Return the (x, y) coordinate for the center point of the cell that contains the specified text.  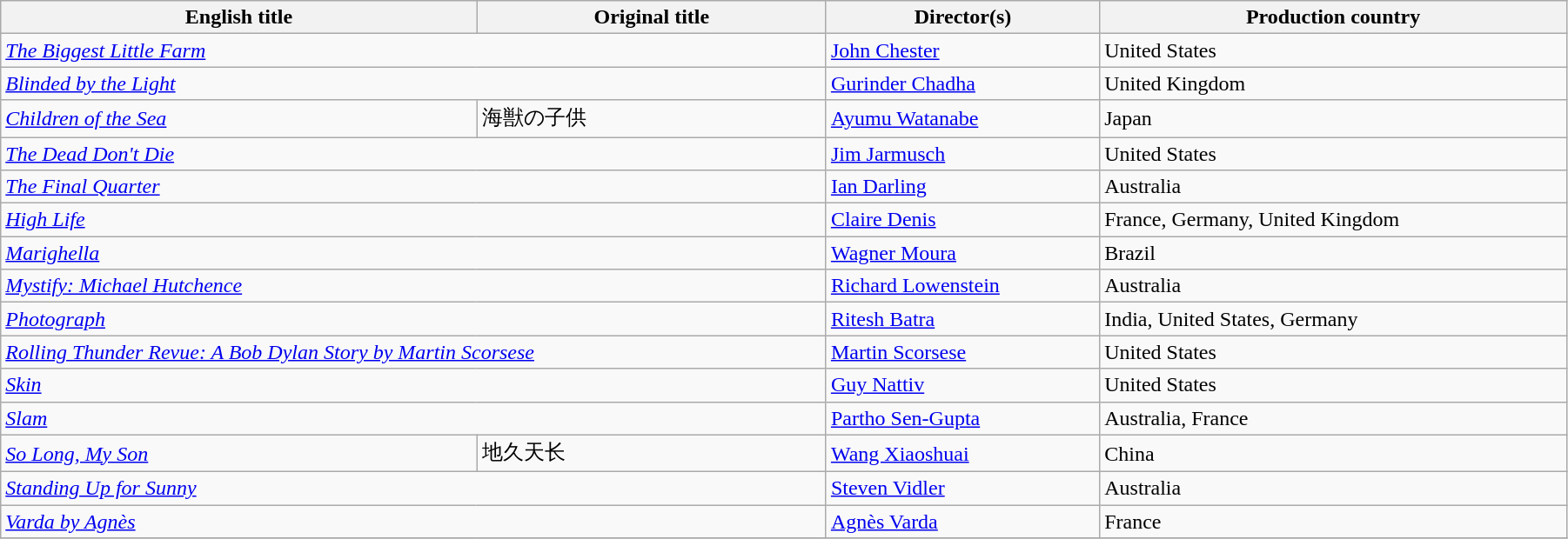
地久天长 (651, 454)
海獣の子供 (651, 118)
So Long, My Son (238, 454)
The Biggest Little Farm (414, 50)
France, Germany, United Kingdom (1333, 220)
France (1333, 522)
English title (238, 17)
Japan (1333, 118)
Agnès Varda (962, 522)
India, United States, Germany (1333, 319)
Mystify: Michael Hutchence (414, 286)
Skin (414, 385)
Australia, France (1333, 418)
Photograph (414, 319)
Richard Lowenstein (962, 286)
John Chester (962, 50)
Production country (1333, 17)
Wagner Moura (962, 253)
The Dead Don't Die (414, 154)
Ritesh Batra (962, 319)
Brazil (1333, 253)
Slam (414, 418)
Gurinder Chadha (962, 83)
Varda by Agnès (414, 522)
Rolling Thunder Revue: A Bob Dylan Story by Martin Scorsese (414, 352)
Guy Nattiv (962, 385)
Jim Jarmusch (962, 154)
China (1333, 454)
United Kingdom (1333, 83)
Wang Xiaoshuai (962, 454)
Partho Sen-Gupta (962, 418)
Director(s) (962, 17)
Ian Darling (962, 187)
Steven Vidler (962, 489)
Martin Scorsese (962, 352)
Claire Denis (962, 220)
Standing Up for Sunny (414, 489)
Marighella (414, 253)
High Life (414, 220)
Original title (651, 17)
Blinded by the Light (414, 83)
The Final Quarter (414, 187)
Ayumu Watanabe (962, 118)
Children of the Sea (238, 118)
